Locate the cell with the specified text and output its [x, y] center coordinate. 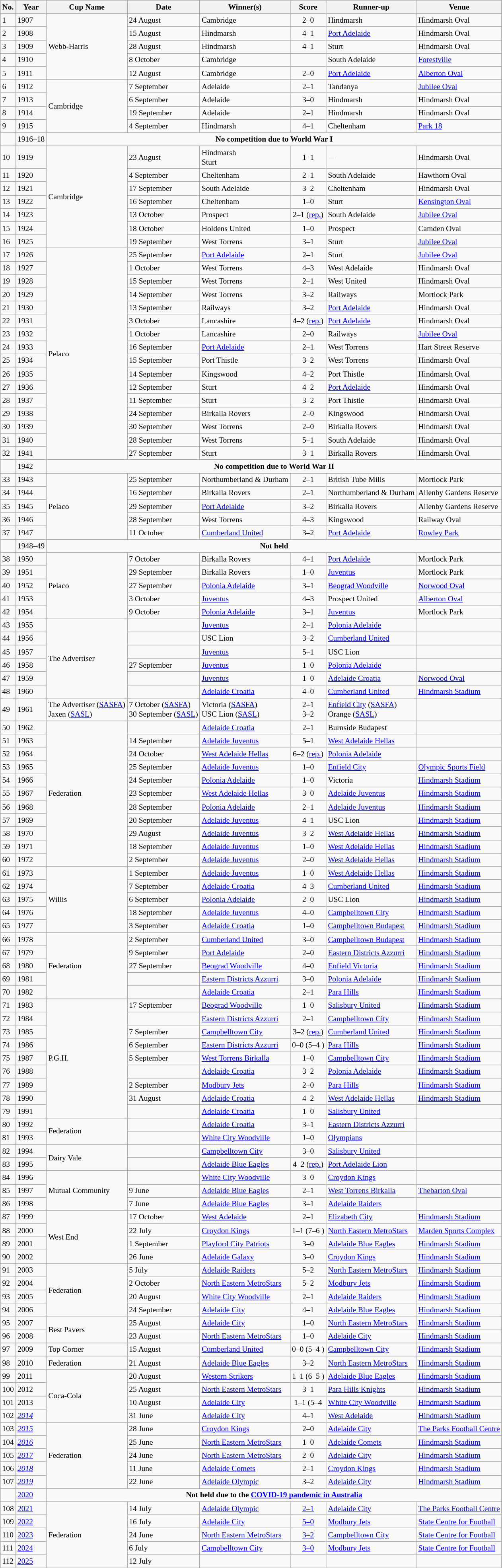
Mutual Community [87, 1191]
1984 [31, 1019]
22 July [164, 1230]
14 July [164, 1508]
1941 [31, 453]
1979 [31, 952]
107 [8, 1482]
2006 [31, 1310]
Holdens United [245, 228]
2011 [31, 1376]
28 August [164, 47]
1948–49 [31, 546]
1963 [31, 740]
60 [8, 860]
No competition due to World War II [274, 466]
47 [8, 678]
12 August [164, 73]
3 September [164, 926]
1922 [31, 202]
Prospect United [372, 599]
43 [8, 625]
1928 [31, 281]
46 [8, 665]
1929 [31, 294]
The Advertiser [87, 659]
23 September [164, 794]
39 [8, 573]
Score [308, 7]
1925 [31, 242]
51 [8, 740]
1980 [31, 966]
103 [8, 1429]
Coca-Cola [87, 1396]
Railway Oval [459, 519]
1923 [31, 215]
2000 [31, 1230]
90 [8, 1257]
8 [8, 113]
Top Corner [87, 1350]
48 [8, 691]
87 [8, 1217]
24 October [164, 754]
73 [8, 1032]
100 [8, 1389]
2021 [31, 1508]
1920 [31, 175]
106 [8, 1468]
Playford City Patriots [245, 1244]
9 October [164, 612]
1952 [31, 585]
5 [8, 73]
70 [8, 992]
1957 [31, 651]
1956 [31, 639]
1924 [31, 228]
1985 [31, 1032]
2018 [31, 1468]
No competition due to World War I [274, 139]
112 [8, 1561]
1934 [31, 360]
67 [8, 952]
37 [8, 533]
7 June [164, 1204]
94 [8, 1310]
1970 [31, 834]
1908 [31, 33]
1998 [31, 1204]
1986 [31, 1045]
1969 [31, 820]
7 October [164, 559]
16 July [164, 1521]
Marden Sports Complex [459, 1230]
1939 [31, 426]
2013 [31, 1402]
2016 [31, 1442]
69 [8, 979]
1968 [31, 806]
91 [8, 1270]
66 [8, 939]
Venue [459, 7]
Port Adelaide Lion [372, 1164]
65 [8, 926]
6 [8, 86]
Year [31, 7]
11 October [164, 533]
54 [8, 780]
1930 [31, 308]
1978 [31, 939]
1926 [31, 255]
26 June [164, 1257]
99 [8, 1376]
Enfield City (SASFA)Orange (SASL) [372, 709]
1992 [31, 1125]
1981 [31, 979]
25 June [164, 1442]
22 June [164, 1482]
1983 [31, 1005]
1–1 (5–4 [308, 1402]
105 [8, 1455]
20 [8, 294]
1989 [31, 1085]
9 [8, 126]
11 June [164, 1468]
1982 [31, 992]
The Advertiser (SASFA)Jaxen (SASL) [87, 709]
Olympic Sports Field [459, 767]
17 October [164, 1217]
29 August [164, 834]
6–2 (rep.) [308, 754]
20 September [164, 820]
Hawthorn Oval [459, 175]
71 [8, 1005]
18 [8, 268]
Date [164, 7]
Dairy Vale [87, 1158]
10 August [164, 1402]
Enfield City [372, 767]
1993 [31, 1137]
Webb-Harris [87, 47]
1947 [31, 533]
— [372, 157]
3 [8, 47]
Not held [274, 546]
85 [8, 1191]
1936 [31, 387]
Olympians [372, 1137]
1967 [31, 794]
84 [8, 1177]
1965 [31, 767]
1933 [31, 348]
Para Hills Knights [372, 1389]
62 [8, 886]
52 [8, 754]
21 August [164, 1362]
Winner(s) [245, 7]
1954 [31, 612]
18 October [164, 228]
2022 [31, 1521]
Hart Street Reserve [459, 348]
1991 [31, 1111]
24 August [164, 20]
7 October (SASFA)30 September (SASL) [164, 709]
1935 [31, 374]
1940 [31, 440]
15 [8, 228]
1971 [31, 846]
2024 [31, 1548]
Best Pavers [87, 1330]
1915 [31, 126]
1997 [31, 1191]
97 [8, 1350]
Elizabeth City [372, 1217]
9 June [164, 1191]
Kensington Oval [459, 202]
19 [8, 281]
12 [8, 188]
1999 [31, 1217]
1909 [31, 47]
95 [8, 1323]
2017 [31, 1455]
1959 [31, 678]
102 [8, 1416]
1942 [31, 466]
1944 [31, 493]
82 [8, 1151]
No. [8, 7]
75 [8, 1059]
23 [8, 334]
2001 [31, 1244]
45 [8, 651]
5 July [164, 1270]
55 [8, 794]
1943 [31, 480]
11 [8, 175]
Cup Name [87, 7]
Victoria (SASFA)USC Lion (SASL) [245, 709]
1912 [31, 86]
Adelaide Galaxy [245, 1257]
7 [8, 99]
2012 [31, 1389]
31 August [164, 1098]
Willis [87, 900]
1976 [31, 913]
6 July [164, 1548]
1987 [31, 1059]
1 [8, 20]
81 [8, 1137]
86 [8, 1204]
76 [8, 1071]
38 [8, 559]
5 September [164, 1059]
13 [8, 202]
2004 [31, 1283]
25 [8, 360]
33 [8, 480]
5–0 [308, 1521]
53 [8, 767]
1964 [31, 754]
2020 [31, 1495]
83 [8, 1164]
1950 [31, 559]
1938 [31, 414]
1907 [31, 20]
Burnside Budapest [372, 728]
1913 [31, 99]
1914 [31, 113]
63 [8, 900]
12 July [164, 1561]
3–2 (rep.) [308, 1032]
1994 [31, 1151]
74 [8, 1045]
1916–18 [31, 139]
61 [8, 873]
West End [87, 1237]
104 [8, 1442]
West United [372, 281]
31 June [164, 1416]
17 [8, 255]
1946 [31, 519]
1990 [31, 1098]
4 [8, 60]
1927 [31, 268]
1975 [31, 900]
1958 [31, 665]
13 September [164, 308]
58 [8, 834]
1932 [31, 334]
1–1 [308, 157]
40 [8, 585]
Camden Oval [459, 228]
1988 [31, 1071]
Forestville [459, 60]
24 [8, 348]
56 [8, 806]
1974 [31, 886]
Not held due to the COVID-19 pandemic in Australia [274, 1495]
1966 [31, 780]
1945 [31, 506]
30 [8, 426]
2009 [31, 1350]
21 [8, 308]
2014 [31, 1416]
110 [8, 1535]
1955 [31, 625]
78 [8, 1098]
42 [8, 612]
Runner-up [372, 7]
2002 [31, 1257]
2015 [31, 1429]
30 September [164, 426]
2005 [31, 1296]
2003 [31, 1270]
Tandanya [372, 86]
29 [8, 414]
1972 [31, 860]
Rowley Park [459, 533]
88 [8, 1230]
1919 [31, 157]
28 [8, 400]
41 [8, 599]
1961 [31, 709]
1921 [31, 188]
27 [8, 387]
44 [8, 639]
22 [8, 321]
1911 [31, 73]
2019 [31, 1482]
2 [8, 33]
2008 [31, 1336]
HindmarshSturt [245, 157]
2025 [31, 1561]
2023 [31, 1535]
68 [8, 966]
1960 [31, 691]
Park 18 [459, 126]
64 [8, 913]
1995 [31, 1164]
Victoria [372, 780]
2010 [31, 1362]
10 [8, 157]
9 September [164, 952]
1962 [31, 728]
2–13–2 [308, 709]
72 [8, 1019]
16 [8, 242]
1–1 (7–6 ) [308, 1230]
96 [8, 1336]
79 [8, 1111]
11 September [164, 400]
2–1 (rep.) [308, 215]
93 [8, 1296]
77 [8, 1085]
111 [8, 1548]
1953 [31, 599]
28 June [164, 1429]
26 [8, 374]
101 [8, 1402]
Thebarton Oval [459, 1191]
2007 [31, 1323]
13 October [164, 215]
1973 [31, 873]
35 [8, 506]
1910 [31, 60]
108 [8, 1508]
1937 [31, 400]
P.G.H. [87, 1059]
34 [8, 493]
57 [8, 820]
109 [8, 1521]
80 [8, 1125]
Western Strikers [245, 1376]
1996 [31, 1177]
98 [8, 1362]
12 September [164, 387]
14 [8, 215]
1977 [31, 926]
89 [8, 1244]
50 [8, 728]
59 [8, 846]
31 [8, 440]
36 [8, 519]
1931 [31, 321]
1–1 (6–5 ) [308, 1376]
Enfield Victoria [372, 966]
British Tube Mills [372, 480]
49 [8, 709]
8 October [164, 60]
2 October [164, 1283]
32 [8, 453]
92 [8, 1283]
1951 [31, 573]
